For the text-containing cell, return its midpoint in [X, Y] coordinate format. 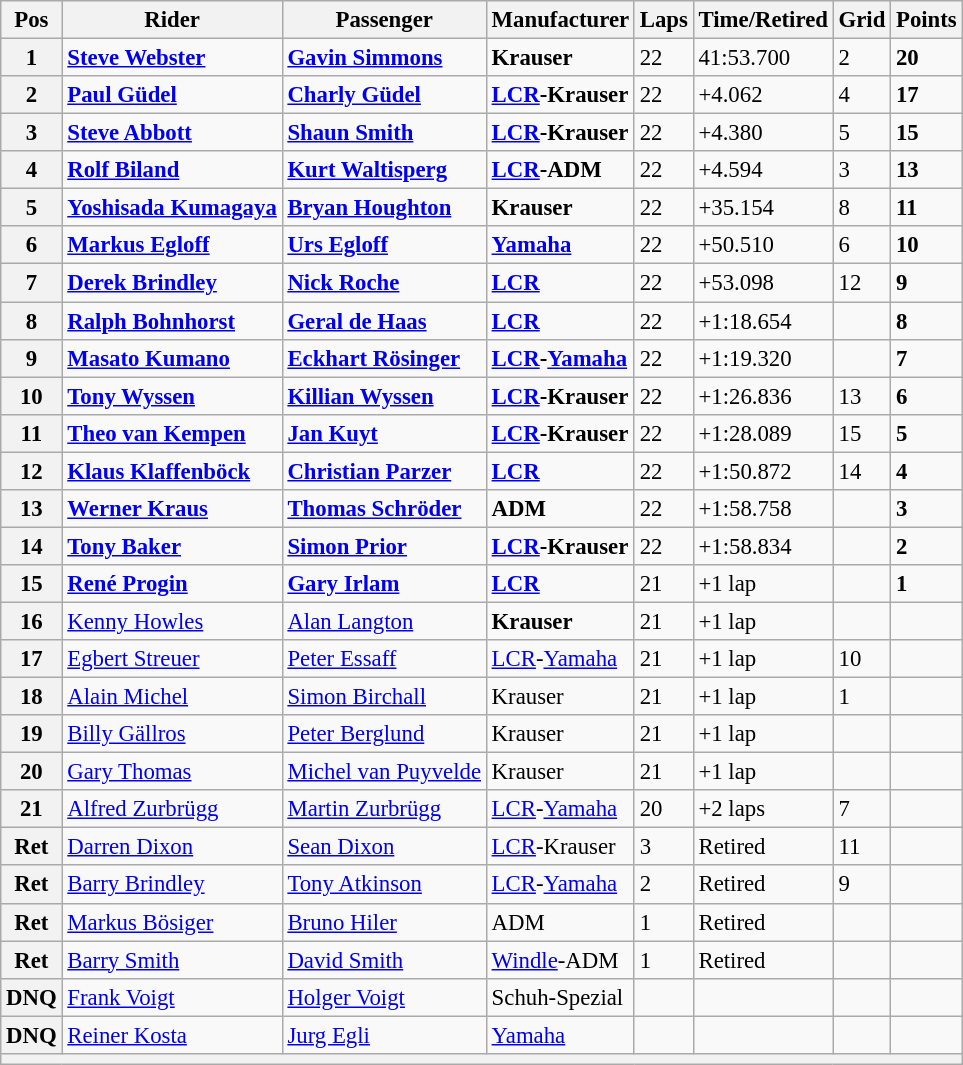
Christian Parzer [384, 471]
Pos [32, 20]
Windle-ADM [560, 960]
Markus Egloff [172, 245]
Sean Dixon [384, 847]
Rider [172, 20]
Schuh-Spezial [560, 997]
Peter Essaff [384, 659]
Werner Kraus [172, 509]
+1:58.758 [763, 509]
+4.062 [763, 95]
Barry Brindley [172, 885]
+1:58.834 [763, 546]
Paul Güdel [172, 95]
+4.594 [763, 170]
Shaun Smith [384, 133]
Yoshisada Kumagaya [172, 208]
Steve Abbott [172, 133]
Nick Roche [384, 283]
Grid [862, 20]
Michel van Puyvelde [384, 772]
Markus Bösiger [172, 922]
Simon Birchall [384, 697]
Billy Gällros [172, 734]
Gavin Simmons [384, 58]
+1:50.872 [763, 471]
Jurg Egli [384, 1035]
Barry Smith [172, 960]
Bryan Houghton [384, 208]
Simon Prior [384, 546]
Jan Kuyt [384, 433]
Time/Retired [763, 20]
Eckhart Rösinger [384, 358]
16 [32, 621]
David Smith [384, 960]
Alain Michel [172, 697]
+1:19.320 [763, 358]
Martin Zurbrügg [384, 809]
+2 laps [763, 809]
Theo van Kempen [172, 433]
Charly Güdel [384, 95]
Killian Wyssen [384, 396]
Gary Thomas [172, 772]
+53.098 [763, 283]
Frank Voigt [172, 997]
Rolf Biland [172, 170]
Darren Dixon [172, 847]
Points [926, 20]
Bruno Hiler [384, 922]
Kenny Howles [172, 621]
Geral de Haas [384, 321]
Egbert Streuer [172, 659]
Alan Langton [384, 621]
Reiner Kosta [172, 1035]
Urs Egloff [384, 245]
Tony Atkinson [384, 885]
+1:28.089 [763, 433]
René Progin [172, 584]
41:53.700 [763, 58]
+50.510 [763, 245]
Alfred Zurbrügg [172, 809]
Steve Webster [172, 58]
+35.154 [763, 208]
LCR-ADM [560, 170]
18 [32, 697]
+1:26.836 [763, 396]
Klaus Klaffenböck [172, 471]
+4.380 [763, 133]
Kurt Waltisperg [384, 170]
Tony Wyssen [172, 396]
Manufacturer [560, 20]
Holger Voigt [384, 997]
Tony Baker [172, 546]
Derek Brindley [172, 283]
+1:18.654 [763, 321]
Passenger [384, 20]
Masato Kumano [172, 358]
Ralph Bohnhorst [172, 321]
19 [32, 734]
Peter Berglund [384, 734]
Thomas Schröder [384, 509]
Laps [664, 20]
Gary Irlam [384, 584]
